Provide the (X, Y) coordinate of the cell's center where the given text is located.  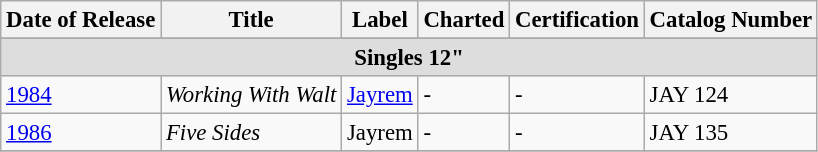
Catalog Number (730, 20)
1984 (81, 95)
Certification (578, 20)
Singles 12" (410, 58)
Five Sides (252, 133)
Title (252, 20)
JAY 124 (730, 95)
Date of Release (81, 20)
Charted (464, 20)
JAY 135 (730, 133)
Label (380, 20)
Working With Walt (252, 95)
1986 (81, 133)
